Locate the cell with the specified text and output its [X, Y] center coordinate. 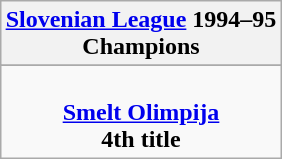
Smelt Olimpija4th title [141, 112]
Slovenian League 1994–95Champions [141, 34]
